Locate the cell with the specified text and output its (x, y) center coordinate. 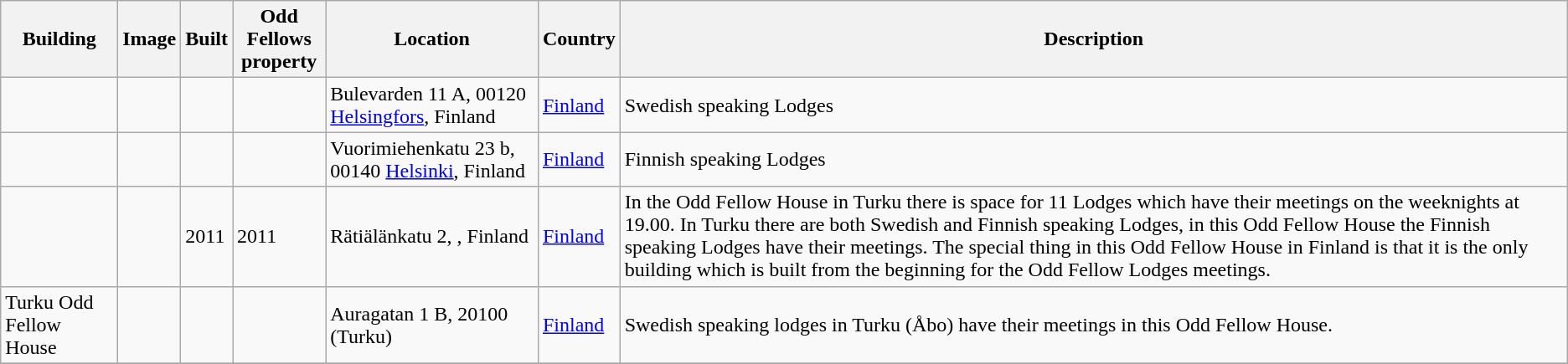
Vuorimiehenkatu 23 b, 00140 Helsinki, Finland (432, 159)
Odd Fellowsproperty (280, 39)
Auragatan 1 B, 20100 (Turku) (432, 325)
Built (207, 39)
Rätiälänkatu 2, , Finland (432, 236)
Location (432, 39)
Description (1094, 39)
Turku Odd Fellow House (59, 325)
Building (59, 39)
Bulevarden 11 A, 00120 Helsingfors, Finland (432, 105)
Finnish speaking Lodges (1094, 159)
Swedish speaking lodges in Turku (Åbo) have their meetings in this Odd Fellow House. (1094, 325)
Swedish speaking Lodges (1094, 105)
Country (579, 39)
Image (149, 39)
